Scan for the cell matching the given text and deliver its (X, Y) coordinate at center. 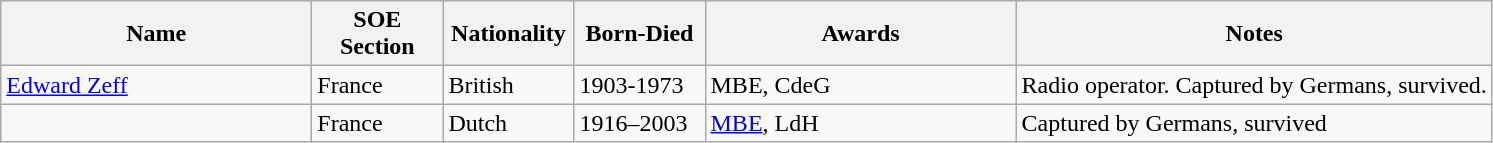
SOE Section (378, 34)
Edward Zeff (156, 85)
MBE, CdeG (860, 85)
Awards (860, 34)
1903-1973 (640, 85)
Nationality (508, 34)
Radio operator. Captured by Germans, survived. (1254, 85)
Dutch (508, 123)
British (508, 85)
Name (156, 34)
MBE, LdH (860, 123)
Born-Died (640, 34)
Captured by Germans, survived (1254, 123)
1916–2003 (640, 123)
Notes (1254, 34)
